From the cell containing the given text, extract its center point as [x, y] coordinate. 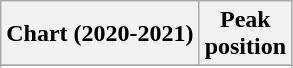
Chart (2020-2021) [100, 34]
Peak position [245, 34]
